Locate the cell with the specified text and output its (X, Y) center coordinate. 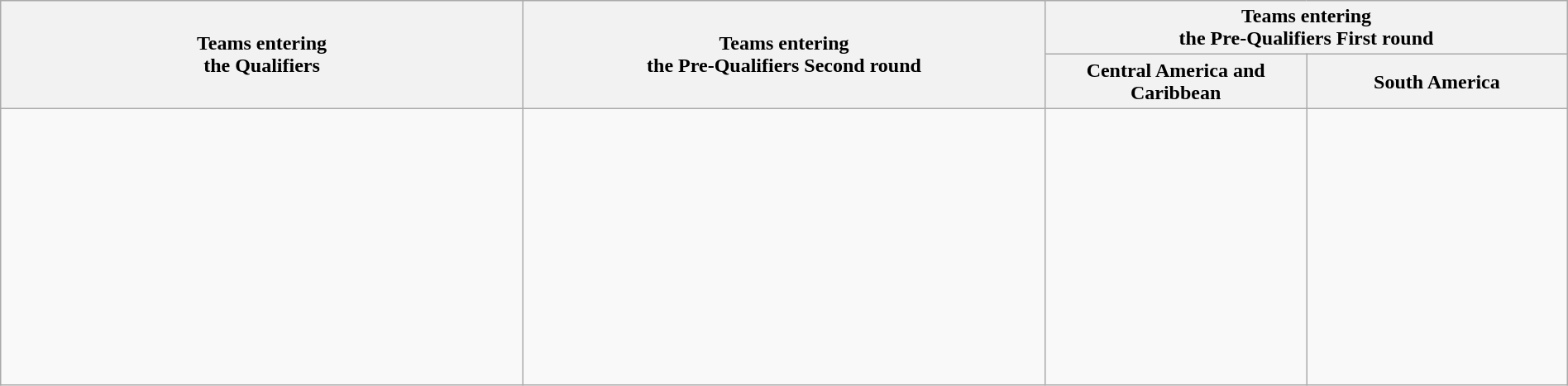
Teams enteringthe Pre-Qualifiers First round (1307, 28)
Teams enteringthe Pre-Qualifiers Second round (784, 55)
South America (1437, 81)
Central America and Caribbean (1176, 81)
Teams entering the Qualifiers (262, 55)
